For the text-containing cell, return its midpoint in [X, Y] coordinate format. 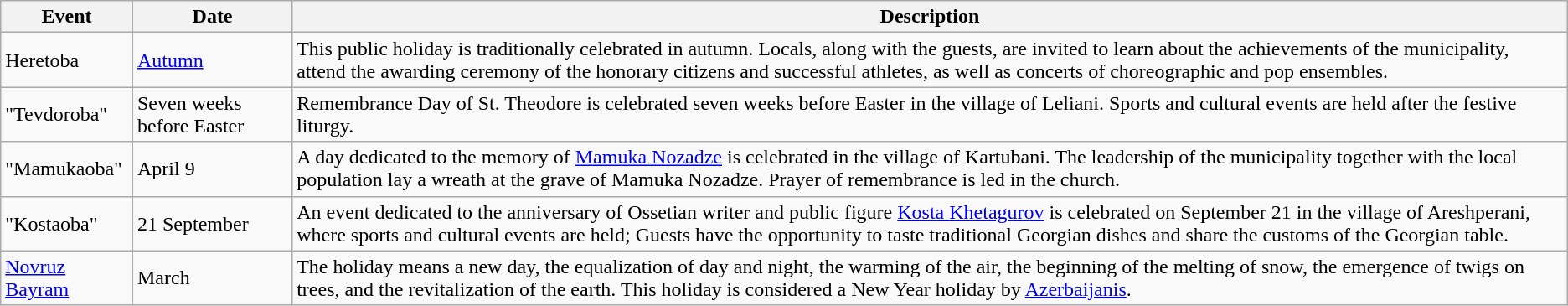
April 9 [212, 169]
"Mamukaoba" [67, 169]
Autumn [212, 60]
Event [67, 17]
"Kostaoba" [67, 223]
21 September [212, 223]
Seven weeks before Easter [212, 114]
Description [930, 17]
Date [212, 17]
Heretoba [67, 60]
"Tevdoroba" [67, 114]
March [212, 278]
Novruz Bayram [67, 278]
